Capture the cell that displays the provided text and extract its (x, y) central coordinate. 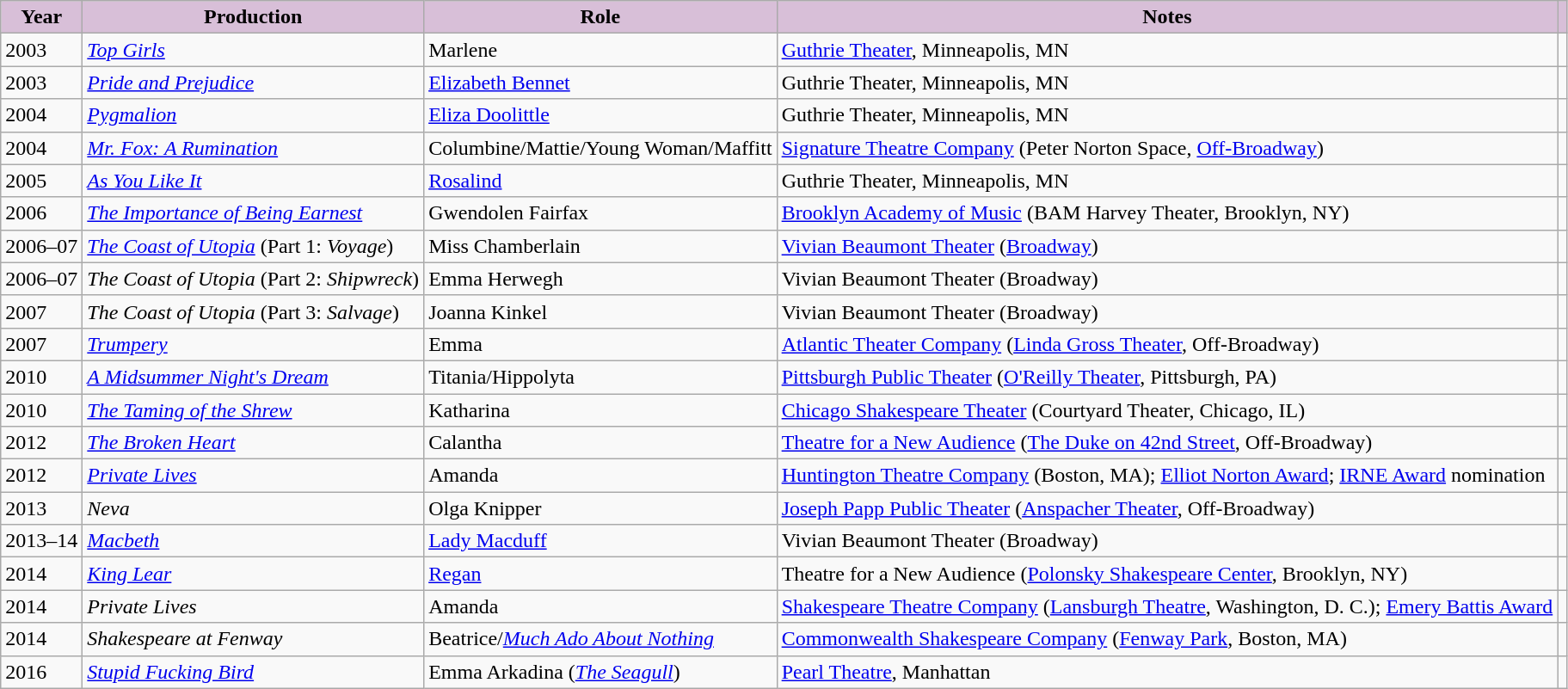
Production (253, 17)
The Coast of Utopia (Part 2: Shipwreck) (253, 279)
Mr. Fox: A Rumination (253, 148)
The Coast of Utopia (Part 3: Salvage) (253, 311)
Pride and Prejudice (253, 83)
Lady Macduff (600, 541)
Elizabeth Bennet (600, 83)
Role (600, 17)
Chicago Shakespeare Theater (Courtyard Theater, Chicago, IL) (1167, 410)
King Lear (253, 574)
Neva (253, 508)
Pittsburgh Public Theater (O'Reilly Theater, Pittsburgh, PA) (1167, 377)
Joseph Papp Public Theater (Anspacher Theater, Off-Broadway) (1167, 508)
Olga Knipper (600, 508)
Shakespeare Theatre Company (Lansburgh Theatre, Washington, D. C.); Emery Battis Award (1167, 606)
Eliza Doolittle (600, 115)
Gwendolen Fairfax (600, 213)
Calantha (600, 443)
The Importance of Being Earnest (253, 213)
2005 (41, 181)
Notes (1167, 17)
Top Girls (253, 50)
Marlene (600, 50)
2013 (41, 508)
Atlantic Theater Company (Linda Gross Theater, Off-Broadway) (1167, 344)
Pygmalion (253, 115)
Miss Chamberlain (600, 246)
Joanna Kinkel (600, 311)
Emma Arkadina (The Seagull) (600, 672)
Trumpery (253, 344)
As You Like It (253, 181)
Theatre for a New Audience (Polonsky Shakespeare Center, Brooklyn, NY) (1167, 574)
Pearl Theatre, Manhattan (1167, 672)
Titania/Hippolyta (600, 377)
Regan (600, 574)
Beatrice/Much Ado About Nothing (600, 639)
Shakespeare at Fenway (253, 639)
2016 (41, 672)
Signature Theatre Company (Peter Norton Space, Off-Broadway) (1167, 148)
Katharina (600, 410)
Brooklyn Academy of Music (BAM Harvey Theater, Brooklyn, NY) (1167, 213)
Year (41, 17)
The Broken Heart (253, 443)
Huntington Theatre Company (Boston, MA); Elliot Norton Award; IRNE Award nomination (1167, 476)
Theatre for a New Audience (The Duke on 42nd Street, Off-Broadway) (1167, 443)
Macbeth (253, 541)
2013–14 (41, 541)
Rosalind (600, 181)
Emma Herwegh (600, 279)
Commonwealth Shakespeare Company (Fenway Park, Boston, MA) (1167, 639)
2006 (41, 213)
Columbine/Mattie/Young Woman/Maffitt (600, 148)
Stupid Fucking Bird (253, 672)
The Taming of the Shrew (253, 410)
A Midsummer Night's Dream (253, 377)
Emma (600, 344)
The Coast of Utopia (Part 1: Voyage) (253, 246)
